Detect which cell encompasses the target text, then output its [x, y] center coordinate. 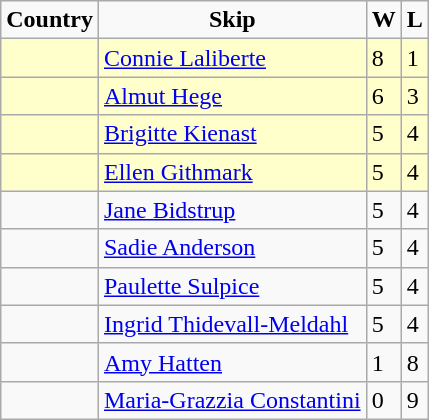
Jane Bidstrup [232, 210]
Maria-Grazzia Constantini [232, 400]
L [414, 20]
Sadie Anderson [232, 248]
Paulette Sulpice [232, 286]
Country [50, 20]
Ingrid Thidevall-Meldahl [232, 324]
W [384, 20]
9 [414, 400]
Almut Hege [232, 96]
6 [384, 96]
Brigitte Kienast [232, 134]
Amy Hatten [232, 362]
Ellen Githmark [232, 172]
Connie Laliberte [232, 58]
0 [384, 400]
3 [414, 96]
Skip [232, 20]
